Determine the [x, y] coordinate at the center of the cell enclosing the given text.  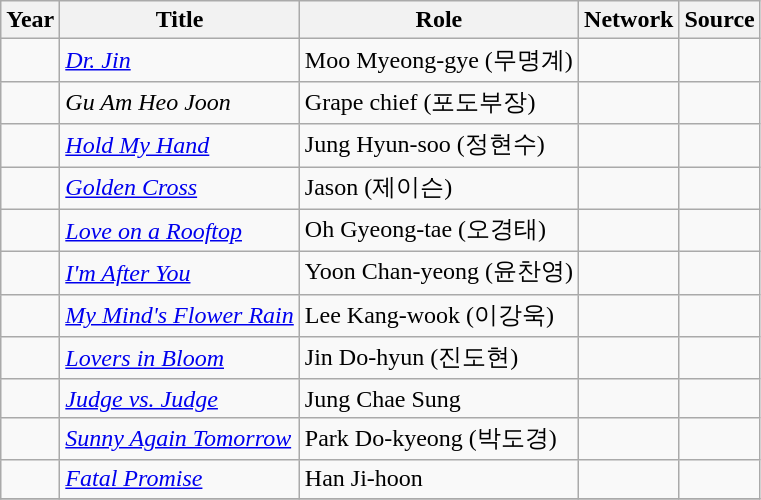
Moo Myeong-gye (무명계) [438, 60]
Love on a Rooftop [180, 230]
Jung Chae Sung [438, 398]
Source [720, 20]
Jung Hyun-soo (정현수) [438, 146]
Year [30, 20]
Golden Cross [180, 188]
Jin Do-hyun (진도현) [438, 358]
Oh Gyeong-tae (오경태) [438, 230]
Network [629, 20]
Lovers in Bloom [180, 358]
Yoon Chan-yeong (윤찬영) [438, 274]
Hold My Hand [180, 146]
Jason (제이슨) [438, 188]
Dr. Jin [180, 60]
Grape chief (포도부장) [438, 102]
Han Ji-hoon [438, 479]
Park Do-kyeong (박도경) [438, 438]
Lee Kang-wook (이강욱) [438, 316]
I'm After You [180, 274]
Fatal Promise [180, 479]
Title [180, 20]
Gu Am Heo Joon [180, 102]
Sunny Again Tomorrow [180, 438]
My Mind's Flower Rain [180, 316]
Role [438, 20]
Judge vs. Judge [180, 398]
